Determine the (x, y) coordinate at the center of the cell enclosing the given text.  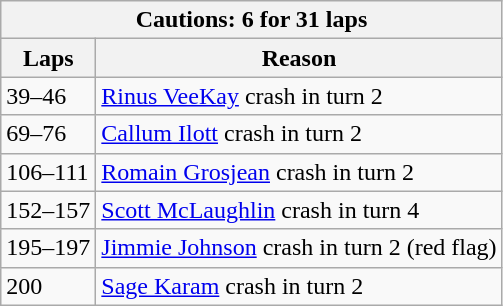
Romain Grosjean crash in turn 2 (299, 172)
Jimmie Johnson crash in turn 2 (red flag) (299, 248)
Laps (48, 58)
Sage Karam crash in turn 2 (299, 286)
200 (48, 286)
Scott McLaughlin crash in turn 4 (299, 210)
Cautions: 6 for 31 laps (252, 20)
Rinus VeeKay crash in turn 2 (299, 96)
Callum Ilott crash in turn 2 (299, 134)
152–157 (48, 210)
39–46 (48, 96)
Reason (299, 58)
195–197 (48, 248)
69–76 (48, 134)
106–111 (48, 172)
